Return [x, y] of the center of cell containing provided text 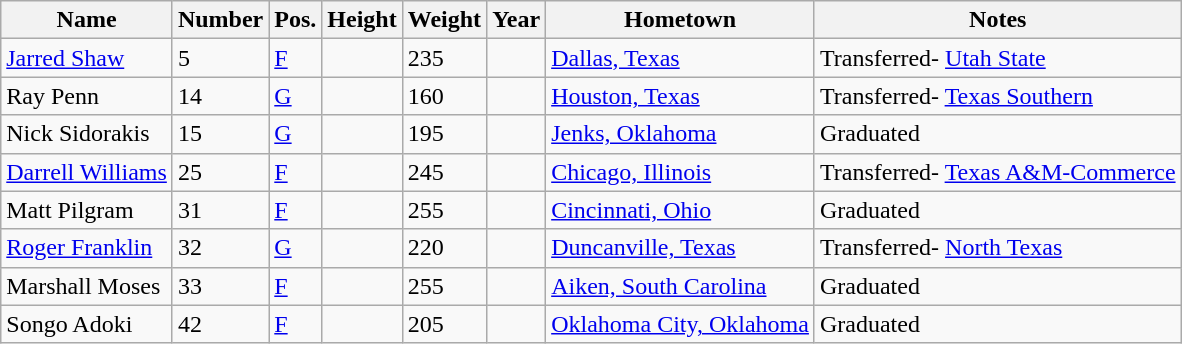
Houston, Texas [680, 96]
Transferred- North Texas [998, 248]
Number [220, 20]
Transferred- Utah State [998, 58]
Duncanville, Texas [680, 248]
15 [220, 134]
Name [87, 20]
Songo Adoki [87, 324]
Jarred Shaw [87, 58]
Aiken, South Carolina [680, 286]
Transferred- Texas Southern [998, 96]
Darrell Williams [87, 172]
Cincinnati, Ohio [680, 210]
14 [220, 96]
Nick Sidorakis [87, 134]
Weight [444, 20]
Dallas, Texas [680, 58]
Jenks, Oklahoma [680, 134]
195 [444, 134]
Ray Penn [87, 96]
Height [362, 20]
32 [220, 248]
Roger Franklin [87, 248]
Year [516, 20]
Marshall Moses [87, 286]
Transferred- Texas A&M-Commerce [998, 172]
Pos. [296, 20]
160 [444, 96]
Hometown [680, 20]
205 [444, 324]
31 [220, 210]
25 [220, 172]
235 [444, 58]
245 [444, 172]
Oklahoma City, Oklahoma [680, 324]
33 [220, 286]
42 [220, 324]
220 [444, 248]
Notes [998, 20]
Matt Pilgram [87, 210]
5 [220, 58]
Chicago, Illinois [680, 172]
